Pinpoint the cell where the given text exists, returning its (x, y) midpoint coordinate. 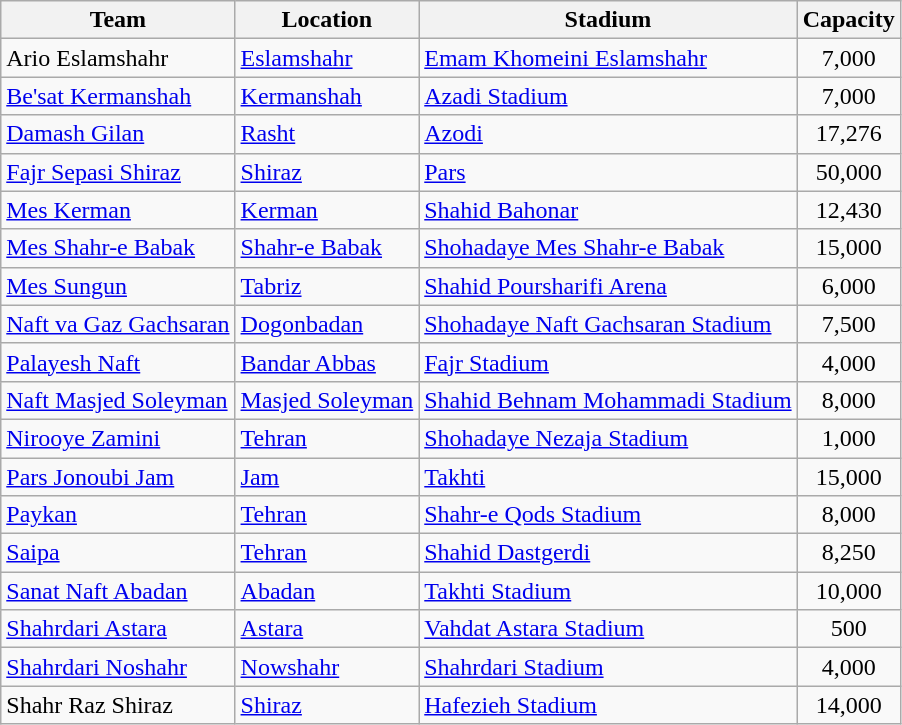
Shahrdari Astara (118, 629)
Kermanshah (327, 96)
Jam (327, 477)
Kerman (327, 210)
500 (848, 629)
Mes Shahr-e Babak (118, 248)
Dogonbadan (327, 324)
Shahrdari Noshahr (118, 667)
Nirooye Zamini (118, 438)
Azodi (608, 134)
Azadi Stadium (608, 96)
7,500 (848, 324)
Naft va Gaz Gachsaran (118, 324)
Capacity (848, 20)
17,276 (848, 134)
Shahr Raz Shiraz (118, 705)
Shahid Dastgerdi (608, 553)
Stadium (608, 20)
6,000 (848, 286)
Shahr-e Babak (327, 248)
Mes Kerman (118, 210)
Eslamshahr (327, 58)
Emam Khomeini Eslamshahr (608, 58)
Shahr-e Qods Stadium (608, 515)
Paykan (118, 515)
50,000 (848, 172)
Shahid Poursharifi Arena (608, 286)
Location (327, 20)
Fajr Stadium (608, 362)
Pars Jonoubi Jam (118, 477)
1,000 (848, 438)
Shohadaye Mes Shahr-e Babak (608, 248)
Takhti Stadium (608, 591)
Nowshahr (327, 667)
Team (118, 20)
Masjed Soleyman (327, 400)
14,000 (848, 705)
Shohadaye Nezaja Stadium (608, 438)
Shahid Bahonar (608, 210)
Astara (327, 629)
8,250 (848, 553)
Be'sat Kermanshah (118, 96)
Naft Masjed Soleyman (118, 400)
Fajr Sepasi Shiraz (118, 172)
Palayesh Naft (118, 362)
Ario Eslamshahr (118, 58)
Bandar Abbas (327, 362)
Tabriz (327, 286)
Takhti (608, 477)
Mes Sungun (118, 286)
Damash Gilan (118, 134)
Sanat Naft Abadan (118, 591)
Pars (608, 172)
Abadan (327, 591)
Vahdat Astara Stadium (608, 629)
Hafezieh Stadium (608, 705)
Rasht (327, 134)
Shohadaye Naft Gachsaran Stadium (608, 324)
10,000 (848, 591)
Shahid Behnam Mohammadi Stadium (608, 400)
Shahrdari Stadium (608, 667)
Saipa (118, 553)
12,430 (848, 210)
